Search for the cell housing the specified text and yield its (x, y) center coordinate. 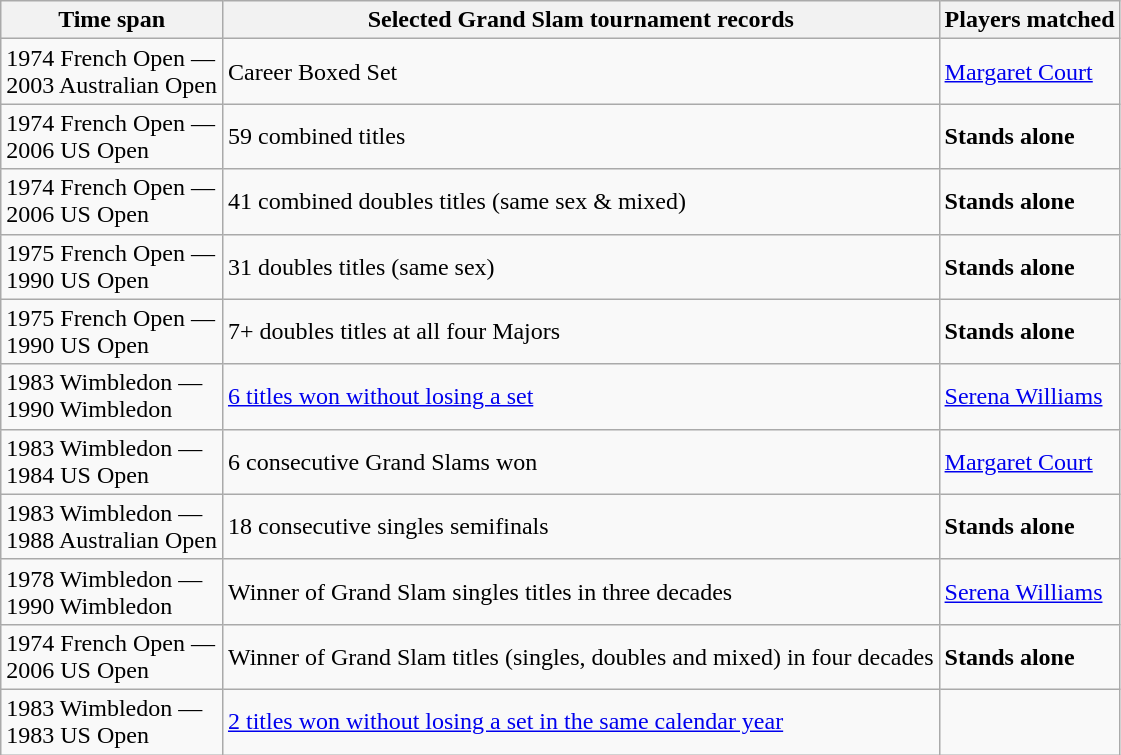
Career Boxed Set (580, 72)
1983 Wimbledon — 1983 US Open (112, 722)
Winner of Grand Slam singles titles in three decades (580, 592)
41 combined doubles titles (same sex & mixed) (580, 202)
6 consecutive Grand Slams won (580, 462)
2 titles won without losing a set in the same calendar year (580, 722)
Selected Grand Slam tournament records (580, 20)
Winner of Grand Slam titles (singles, doubles and mixed) in four decades (580, 656)
Time span (112, 20)
7+ doubles titles at all four Majors (580, 332)
1978 Wimbledon — 1990 Wimbledon (112, 592)
31 doubles titles (same sex) (580, 266)
1983 Wimbledon — 1988 Australian Open (112, 526)
6 titles won without losing a set (580, 396)
1974 French Open — 2003 Australian Open (112, 72)
18 consecutive singles semifinals (580, 526)
Players matched (1030, 20)
59 combined titles (580, 136)
1983 Wimbledon — 1984 US Open (112, 462)
1983 Wimbledon — 1990 Wimbledon (112, 396)
